Scan for the cell matching the given text and deliver its [x, y] coordinate at center. 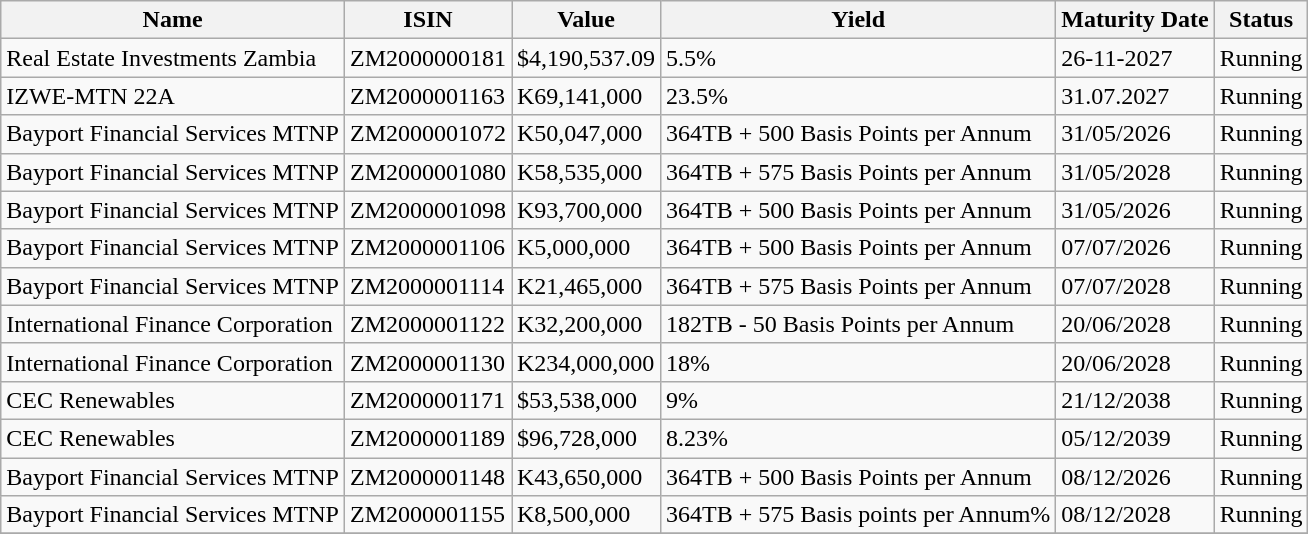
ZM2000001080 [428, 172]
18% [858, 362]
08/12/2026 [1135, 477]
Status [1261, 20]
ZM2000001098 [428, 210]
8.23% [858, 438]
08/12/2028 [1135, 515]
5.5% [858, 58]
21/12/2038 [1135, 400]
23.5% [858, 96]
ZM2000001163 [428, 96]
26-11-2027 [1135, 58]
Value [586, 20]
182TB - 50 Basis Points per Annum [858, 324]
ZM2000001114 [428, 286]
K32,200,000 [586, 324]
ZM2000001122 [428, 324]
ZM2000001072 [428, 134]
Real Estate Investments Zambia [173, 58]
$4,190,537.09 [586, 58]
ZM2000001155 [428, 515]
ZM2000001130 [428, 362]
K93,700,000 [586, 210]
07/07/2026 [1135, 248]
ZM2000001171 [428, 400]
$96,728,000 [586, 438]
K50,047,000 [586, 134]
Name [173, 20]
IZWE-MTN 22A [173, 96]
07/07/2028 [1135, 286]
Maturity Date [1135, 20]
31.07.2027 [1135, 96]
K8,500,000 [586, 515]
$53,538,000 [586, 400]
364TB + 575 Basis points per Annum% [858, 515]
ZM2000001106 [428, 248]
K5,000,000 [586, 248]
K234,000,000 [586, 362]
K43,650,000 [586, 477]
31/05/2028 [1135, 172]
ISIN [428, 20]
9% [858, 400]
ZM2000001189 [428, 438]
K21,465,000 [586, 286]
K58,535,000 [586, 172]
05/12/2039 [1135, 438]
ZM2000001148 [428, 477]
Yield [858, 20]
K69,141,000 [586, 96]
ZM2000000181 [428, 58]
